Search for the cell housing the specified text and yield its [x, y] center coordinate. 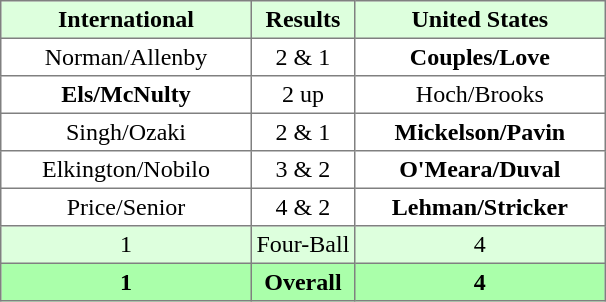
Elkington/Nobilo [126, 170]
Lehman/Stricker [480, 207]
Price/Senior [126, 207]
Norman/Allenby [126, 57]
Overall [302, 282]
Mickelson/Pavin [480, 132]
Els/McNulty [126, 95]
2 up [302, 95]
Singh/Ozaki [126, 132]
4 & 2 [302, 207]
Four-Ball [302, 245]
O'Meara/Duval [480, 170]
Couples/Love [480, 57]
Results [302, 20]
United States [480, 20]
International [126, 20]
3 & 2 [302, 170]
Hoch/Brooks [480, 95]
